Locate the cell with the specified text and output its [x, y] center coordinate. 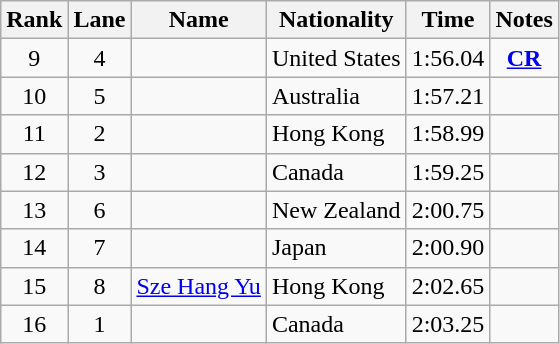
11 [34, 134]
7 [100, 248]
5 [100, 96]
Lane [100, 20]
2:02.65 [448, 286]
4 [100, 58]
Japan [336, 248]
United States [336, 58]
16 [34, 324]
1:58.99 [448, 134]
2 [100, 134]
Sze Hang Yu [198, 286]
Rank [34, 20]
9 [34, 58]
6 [100, 210]
12 [34, 172]
Name [198, 20]
14 [34, 248]
2:03.25 [448, 324]
15 [34, 286]
8 [100, 286]
1 [100, 324]
Notes [524, 20]
New Zealand [336, 210]
2:00.75 [448, 210]
1:56.04 [448, 58]
10 [34, 96]
Australia [336, 96]
1:59.25 [448, 172]
Nationality [336, 20]
Time [448, 20]
2:00.90 [448, 248]
CR [524, 58]
3 [100, 172]
13 [34, 210]
1:57.21 [448, 96]
